From the cell containing the given text, extract its center point as [X, Y] coordinate. 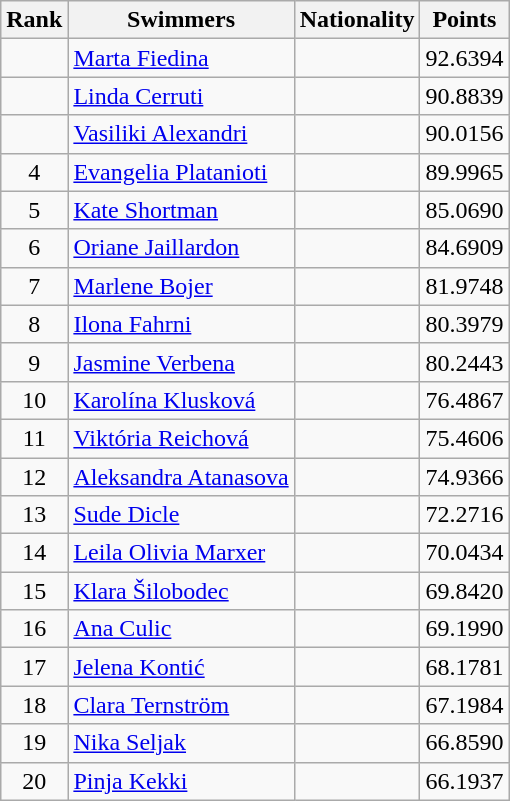
15 [34, 591]
72.2716 [464, 515]
Leila Olivia Marxer [181, 553]
66.1937 [464, 781]
Aleksandra Atanasova [181, 477]
6 [34, 248]
Jasmine Verbena [181, 362]
9 [34, 362]
Viktória Reichová [181, 438]
Pinja Kekki [181, 781]
70.0434 [464, 553]
14 [34, 553]
Klara Šilobodec [181, 591]
Points [464, 20]
20 [34, 781]
75.4606 [464, 438]
85.0690 [464, 210]
Nika Seljak [181, 743]
69.8420 [464, 591]
90.0156 [464, 134]
Marta Fiedina [181, 58]
17 [34, 667]
Sude Dicle [181, 515]
Jelena Kontić [181, 667]
89.9965 [464, 172]
80.3979 [464, 324]
13 [34, 515]
Marlene Bojer [181, 286]
Rank [34, 20]
Ana Culic [181, 629]
5 [34, 210]
92.6394 [464, 58]
Nationality [357, 20]
19 [34, 743]
76.4867 [464, 400]
Vasiliki Alexandri [181, 134]
84.6909 [464, 248]
Swimmers [181, 20]
7 [34, 286]
10 [34, 400]
Ilona Fahrni [181, 324]
18 [34, 705]
68.1781 [464, 667]
16 [34, 629]
Clara Ternström [181, 705]
Oriane Jaillardon [181, 248]
Karolína Klusková [181, 400]
67.1984 [464, 705]
12 [34, 477]
80.2443 [464, 362]
Linda Cerruti [181, 96]
8 [34, 324]
69.1990 [464, 629]
Kate Shortman [181, 210]
Evangelia Platanioti [181, 172]
66.8590 [464, 743]
90.8839 [464, 96]
4 [34, 172]
74.9366 [464, 477]
11 [34, 438]
81.9748 [464, 286]
